Extract the [x, y] coordinate from the center of the cell holding the provided text.  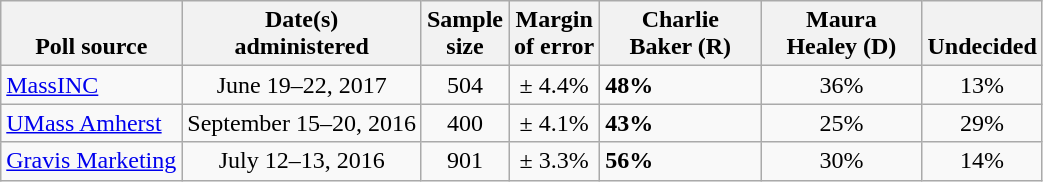
400 [464, 123]
Gravis Marketing [92, 161]
Date(s)administered [302, 34]
504 [464, 85]
Undecided [982, 34]
Samplesize [464, 34]
± 3.3% [554, 161]
June 19–22, 2017 [302, 85]
UMass Amherst [92, 123]
25% [842, 123]
± 4.1% [554, 123]
48% [680, 85]
43% [680, 123]
30% [842, 161]
CharlieBaker (R) [680, 34]
29% [982, 123]
13% [982, 85]
MassINC [92, 85]
56% [680, 161]
September 15–20, 2016 [302, 123]
± 4.4% [554, 85]
36% [842, 85]
MauraHealey (D) [842, 34]
Poll source [92, 34]
14% [982, 161]
901 [464, 161]
Marginof error [554, 34]
July 12–13, 2016 [302, 161]
